Provide the (X, Y) coordinate of the cell's center where the given text is located.  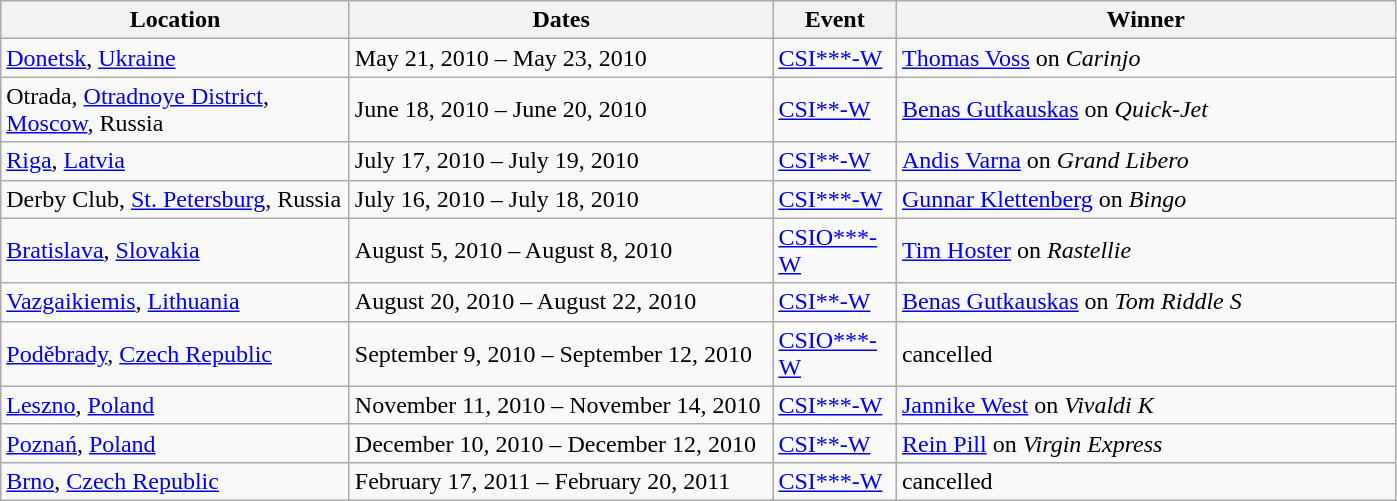
August 5, 2010 – August 8, 2010 (561, 250)
Donetsk, Ukraine (176, 58)
June 18, 2010 – June 20, 2010 (561, 110)
July 17, 2010 – July 19, 2010 (561, 161)
Bratislava, Slovakia (176, 250)
Poznań, Poland (176, 443)
Leszno, Poland (176, 405)
Gunnar Klettenberg on Bingo (1146, 199)
Benas Gutkauskas on Quick-Jet (1146, 110)
Poděbrady, Czech Republic (176, 354)
Otrada, Otradnoye District, Moscow, Russia (176, 110)
Jannike West on Vivaldi K (1146, 405)
Winner (1146, 20)
Location (176, 20)
July 16, 2010 – July 18, 2010 (561, 199)
Event (835, 20)
Brno, Czech Republic (176, 481)
Riga, Latvia (176, 161)
December 10, 2010 – December 12, 2010 (561, 443)
November 11, 2010 – November 14, 2010 (561, 405)
Tim Hoster on Rastellie (1146, 250)
Dates (561, 20)
February 17, 2011 – February 20, 2011 (561, 481)
May 21, 2010 – May 23, 2010 (561, 58)
Andis Varna on Grand Libero (1146, 161)
August 20, 2010 – August 22, 2010 (561, 302)
September 9, 2010 – September 12, 2010 (561, 354)
Thomas Voss on Carinjo (1146, 58)
Vazgaikiemis, Lithuania (176, 302)
Rein Pill on Virgin Express (1146, 443)
Derby Club, St. Petersburg, Russia (176, 199)
Benas Gutkauskas on Tom Riddle S (1146, 302)
